Capture the cell that displays the provided text and extract its (x, y) central coordinate. 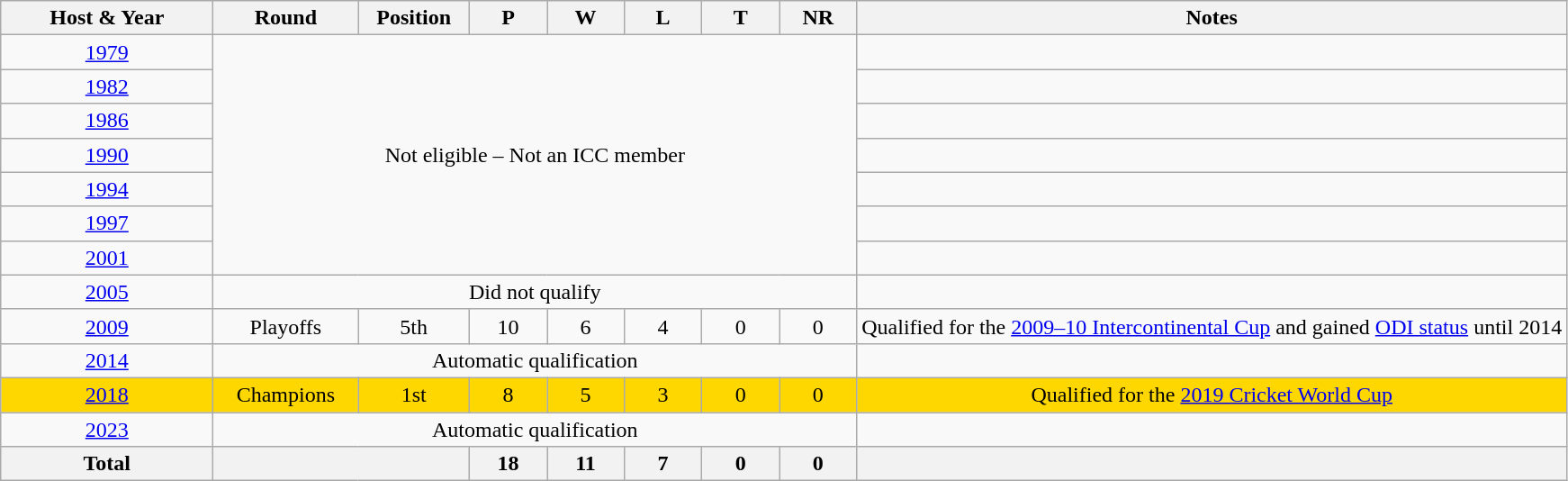
3 (663, 395)
Did not qualify (535, 292)
2001 (107, 258)
1982 (107, 86)
Round (286, 18)
2005 (107, 292)
1979 (107, 52)
1st (414, 395)
6 (586, 326)
7 (663, 464)
10 (508, 326)
T (741, 18)
L (663, 18)
Notes (1212, 18)
8 (508, 395)
1997 (107, 223)
1994 (107, 189)
5th (414, 326)
2023 (107, 430)
1986 (107, 121)
Total (107, 464)
NR (818, 18)
Champions (286, 395)
5 (586, 395)
Not eligible – Not an ICC member (535, 155)
18 (508, 464)
Qualified for the 2019 Cricket World Cup (1212, 395)
Playoffs (286, 326)
4 (663, 326)
P (508, 18)
1990 (107, 155)
2009 (107, 326)
Qualified for the 2009–10 Intercontinental Cup and gained ODI status until 2014 (1212, 326)
W (586, 18)
Position (414, 18)
2014 (107, 360)
Host & Year (107, 18)
2018 (107, 395)
11 (586, 464)
